Identify which cell holds the provided text, then report its [x, y] central coordinate. 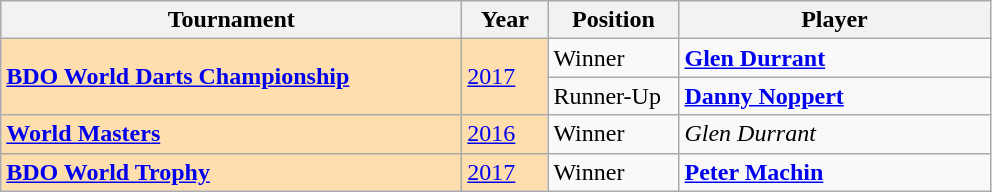
Runner-Up [614, 96]
BDO World Trophy [232, 172]
2016 [505, 134]
World Masters [232, 134]
Danny Noppert [834, 96]
BDO World Darts Championship [232, 77]
Peter Machin [834, 172]
Player [834, 20]
Position [614, 20]
Tournament [232, 20]
Year [505, 20]
